For the text-containing cell, return its midpoint in [X, Y] coordinate format. 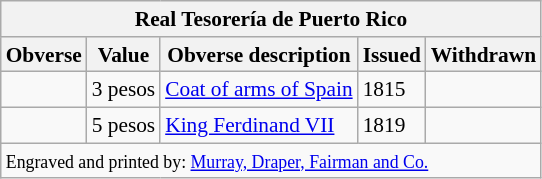
1819 [392, 126]
Coat of arms of Spain [258, 90]
1815 [392, 90]
Issued [392, 55]
King Ferdinand VII [258, 126]
3 pesos [124, 90]
5 pesos [124, 126]
Obverse [44, 55]
Withdrawn [484, 55]
Value [124, 55]
Real Tesorería de Puerto Rico [271, 19]
Engraved and printed by: Murray, Draper, Fairman and Co. [271, 161]
Obverse description [258, 55]
